Find where the given text appears and provide that cell's center as (x, y) coordinate. 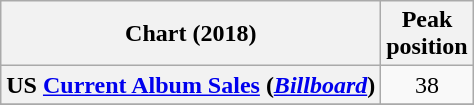
US Current Album Sales (Billboard) (191, 85)
Chart (2018) (191, 34)
38 (427, 85)
Peakposition (427, 34)
